Output the [x, y] coordinate of the center of the cell containing the given text.  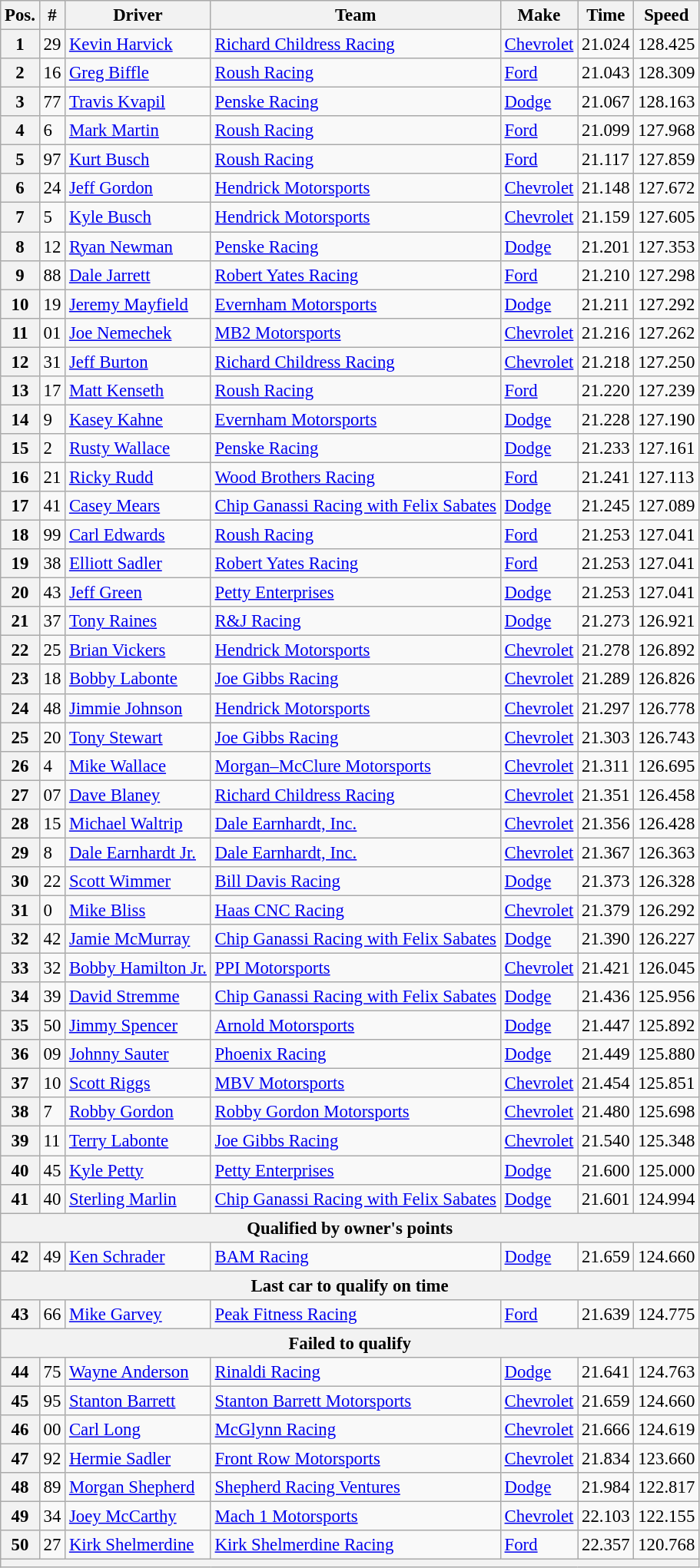
Kyle Busch [138, 217]
47 [20, 1459]
120.768 [667, 1545]
44 [20, 1372]
126.695 [667, 766]
21.211 [605, 304]
30 [20, 882]
21.233 [605, 448]
Ken Schrader [138, 1256]
Tony Stewart [138, 737]
75 [52, 1372]
21.449 [605, 1054]
Rusty Wallace [138, 448]
Time [605, 15]
127.292 [667, 304]
21.216 [605, 332]
21.210 [605, 275]
21.297 [605, 708]
0 [52, 910]
126.743 [667, 737]
13 [20, 391]
124.763 [667, 1372]
Stanton Barrett Motorsports [355, 1401]
Carl Edwards [138, 535]
21.601 [605, 1199]
21.117 [605, 160]
Terry Labonte [138, 1141]
Last car to qualify on time [350, 1285]
Bobby Labonte [138, 680]
MBV Motorsports [355, 1083]
01 [52, 332]
22.357 [605, 1545]
92 [52, 1459]
126.428 [667, 824]
21.379 [605, 910]
125.698 [667, 1113]
95 [52, 1401]
125.880 [667, 1054]
Shepherd Racing Ventures [355, 1487]
Mike Bliss [138, 910]
Peak Fitness Racing [355, 1315]
128.309 [667, 73]
Dave Blaney [138, 795]
125.851 [667, 1083]
Elliott Sadler [138, 564]
127.298 [667, 275]
36 [20, 1054]
Front Row Motorsports [355, 1459]
126.826 [667, 680]
Pos. [20, 15]
127.113 [667, 477]
Casey Mears [138, 506]
Kyle Petty [138, 1170]
123.660 [667, 1459]
Ricky Rudd [138, 477]
Speed [667, 15]
21.241 [605, 477]
1 [20, 45]
Carl Long [138, 1430]
Bobby Hamilton Jr. [138, 968]
127.672 [667, 188]
Jeff Green [138, 593]
127.250 [667, 362]
Mike Garvey [138, 1315]
122.155 [667, 1517]
21.099 [605, 131]
Scott Wimmer [138, 882]
126.292 [667, 910]
David Stremme [138, 997]
77 [52, 102]
Michael Waltrip [138, 824]
21.201 [605, 246]
Greg Biffle [138, 73]
Bill Davis Racing [355, 882]
Scott Riggs [138, 1083]
21.303 [605, 737]
# [52, 15]
89 [52, 1487]
22.103 [605, 1517]
21.220 [605, 391]
McGlynn Racing [355, 1430]
21.159 [605, 217]
Mark Martin [138, 131]
Kirk Shelmerdine [138, 1545]
21.228 [605, 419]
21.984 [605, 1487]
Travis Kvapil [138, 102]
Robby Gordon Motorsports [355, 1113]
Jeff Burton [138, 362]
126.778 [667, 708]
MB2 Motorsports [355, 332]
21.600 [605, 1170]
Driver [138, 15]
21.436 [605, 997]
125.348 [667, 1141]
125.956 [667, 997]
Joe Nemechek [138, 332]
07 [52, 795]
Sterling Marlin [138, 1199]
21.666 [605, 1430]
127.161 [667, 448]
Haas CNC Racing [355, 910]
127.605 [667, 217]
128.425 [667, 45]
127.859 [667, 160]
Tony Raines [138, 621]
Wayne Anderson [138, 1372]
21.351 [605, 795]
R&J Racing [355, 621]
Wood Brothers Racing [355, 477]
125.000 [667, 1170]
14 [20, 419]
21.421 [605, 968]
Jimmy Spencer [138, 1026]
21.447 [605, 1026]
66 [52, 1315]
00 [52, 1430]
Dale Earnhardt Jr. [138, 852]
126.363 [667, 852]
21.373 [605, 882]
Team [355, 15]
88 [52, 275]
Kasey Kahne [138, 419]
126.458 [667, 795]
124.994 [667, 1199]
21.367 [605, 852]
28 [20, 824]
21.834 [605, 1459]
21.454 [605, 1083]
Morgan–McClure Motorsports [355, 766]
126.892 [667, 650]
21.245 [605, 506]
127.262 [667, 332]
Joey McCarthy [138, 1517]
21.067 [605, 102]
124.619 [667, 1430]
Phoenix Racing [355, 1054]
Jeff Gordon [138, 188]
126.921 [667, 621]
99 [52, 535]
Kevin Harvick [138, 45]
Johnny Sauter [138, 1054]
Mach 1 Motorsports [355, 1517]
21.218 [605, 362]
Dale Jarrett [138, 275]
21.540 [605, 1141]
Jamie McMurray [138, 939]
35 [20, 1026]
BAM Racing [355, 1256]
23 [20, 680]
Robby Gordon [138, 1113]
124.775 [667, 1315]
21.639 [605, 1315]
Rinaldi Racing [355, 1372]
Jeremy Mayfield [138, 304]
127.353 [667, 246]
09 [52, 1054]
21.278 [605, 650]
PPI Motorsports [355, 968]
3 [20, 102]
21.289 [605, 680]
26 [20, 766]
Kurt Busch [138, 160]
Hermie Sadler [138, 1459]
127.190 [667, 419]
21.641 [605, 1372]
Failed to qualify [350, 1343]
21.148 [605, 188]
21.480 [605, 1113]
Qualified by owner's points [350, 1228]
Kirk Shelmerdine Racing [355, 1545]
Morgan Shepherd [138, 1487]
128.163 [667, 102]
Make [539, 15]
21.024 [605, 45]
126.227 [667, 939]
21.390 [605, 939]
Arnold Motorsports [355, 1026]
21.273 [605, 621]
Stanton Barrett [138, 1401]
127.239 [667, 391]
Jimmie Johnson [138, 708]
21.356 [605, 824]
127.089 [667, 506]
126.045 [667, 968]
21.043 [605, 73]
122.817 [667, 1487]
97 [52, 160]
33 [20, 968]
126.328 [667, 882]
125.892 [667, 1026]
Ryan Newman [138, 246]
21.311 [605, 766]
Brian Vickers [138, 650]
Matt Kenseth [138, 391]
Mike Wallace [138, 766]
127.968 [667, 131]
46 [20, 1430]
